Return the (x, y) coordinate for the center point of the cell that contains the specified text.  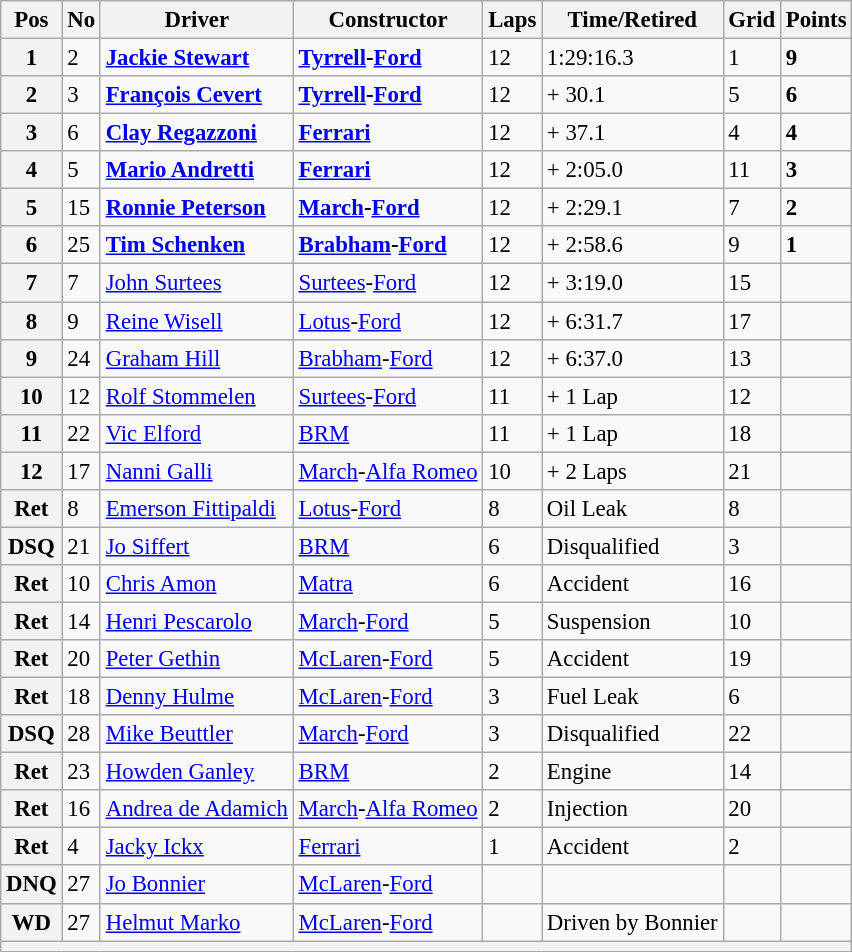
Emerson Fittipaldi (196, 509)
Driver (196, 20)
Driven by Bonnier (632, 922)
+ 30.1 (632, 95)
Tim Schenken (196, 245)
No (81, 20)
Reine Wisell (196, 321)
Graham Hill (196, 358)
24 (81, 358)
Howden Ganley (196, 772)
Laps (512, 20)
Jo Bonnier (196, 885)
+ 2:05.0 (632, 170)
19 (752, 659)
Chris Amon (196, 584)
+ 2 Laps (632, 471)
+ 6:31.7 (632, 321)
+ 6:37.0 (632, 358)
WD (32, 922)
1:29:16.3 (632, 58)
François Cevert (196, 95)
+ 2:58.6 (632, 245)
John Surtees (196, 283)
Mario Andretti (196, 170)
+ 3:19.0 (632, 283)
Engine (632, 772)
Oil Leak (632, 509)
Jo Siffert (196, 546)
Pos (32, 20)
Rolf Stommelen (196, 396)
Suspension (632, 621)
23 (81, 772)
Helmut Marko (196, 922)
28 (81, 734)
Denny Hulme (196, 697)
25 (81, 245)
Injection (632, 809)
DNQ (32, 885)
Mike Beuttler (196, 734)
Grid (752, 20)
Vic Elford (196, 433)
Peter Gethin (196, 659)
Constructor (388, 20)
Time/Retired (632, 20)
+ 2:29.1 (632, 208)
Jacky Ickx (196, 847)
Jackie Stewart (196, 58)
Nanni Galli (196, 471)
+ 37.1 (632, 133)
Fuel Leak (632, 697)
Matra (388, 584)
Clay Regazzoni (196, 133)
13 (752, 358)
Andrea de Adamich (196, 809)
Henri Pescarolo (196, 621)
Points (816, 20)
Ronnie Peterson (196, 208)
